Scan for the cell matching the given text and deliver its (X, Y) coordinate at center. 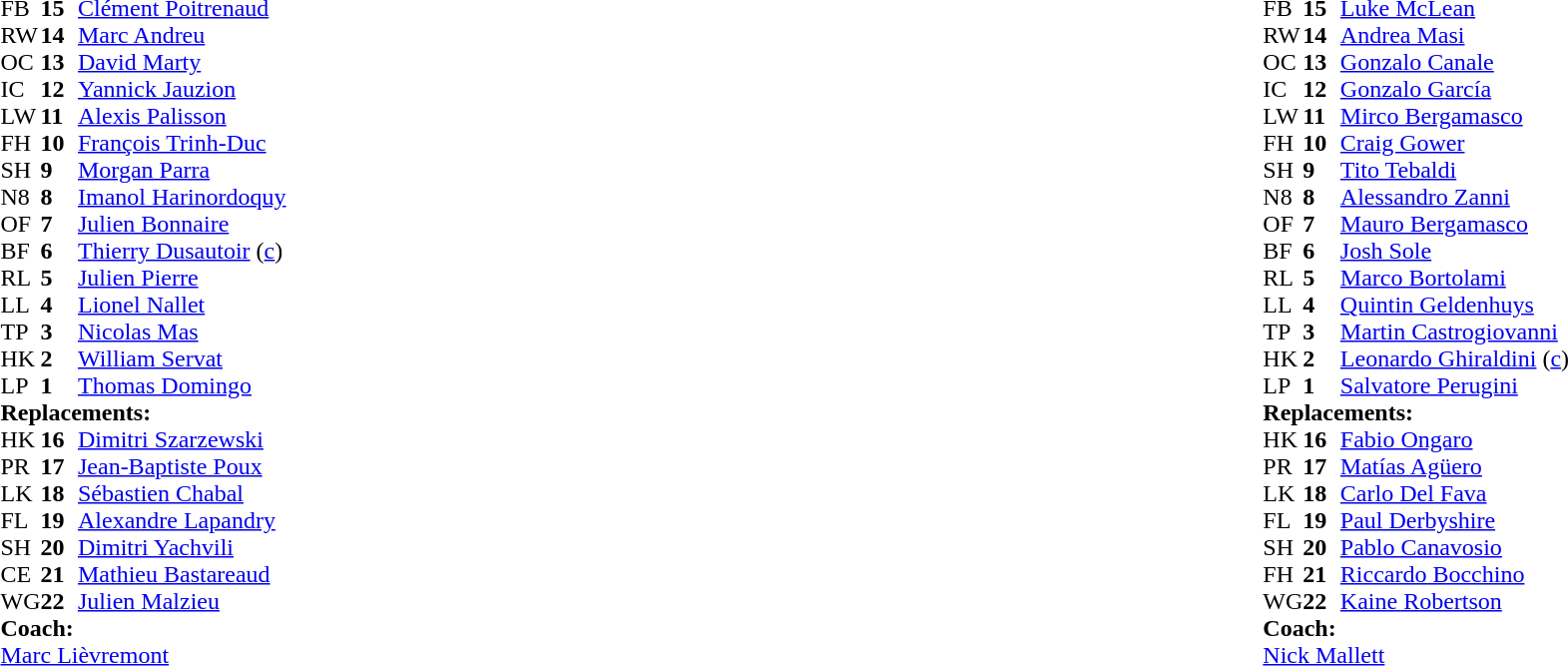
Julien Pierre (182, 278)
Julien Malzieu (182, 601)
Alexis Palisson (182, 116)
Marc Andreu (182, 36)
François Trinh-Duc (182, 144)
CE (20, 575)
Alexandre Lapandry (182, 521)
David Marty (182, 62)
Dimitri Yachvili (182, 547)
Dimitri Szarzewski (182, 439)
Mathieu Bastareaud (182, 575)
Morgan Parra (182, 170)
Imanol Harinordoquy (182, 198)
Coach: (143, 629)
Thomas Domingo (182, 385)
Sébastien Chabal (182, 493)
Julien Bonnaire (182, 224)
William Servat (182, 359)
Lionel Nallet (182, 306)
Yannick Jauzion (182, 90)
Thierry Dusautoir (c) (182, 252)
Jean-Baptiste Poux (182, 467)
Nicolas Mas (182, 332)
Replacements: (143, 413)
